Locate the cell with the specified text and output its [X, Y] center coordinate. 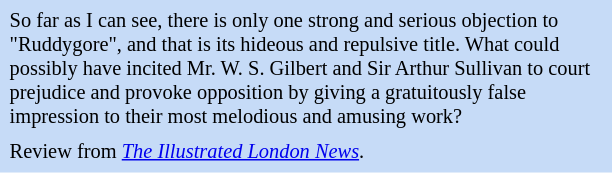
Review from The Illustrated London News. [306, 152]
